Extract the (X, Y) coordinate from the center of the cell holding the provided text.  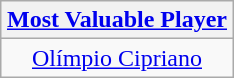
Olímpio Cipriano (116, 58)
Most Valuable Player (116, 20)
